Search for the cell housing the specified text and yield its [X, Y] center coordinate. 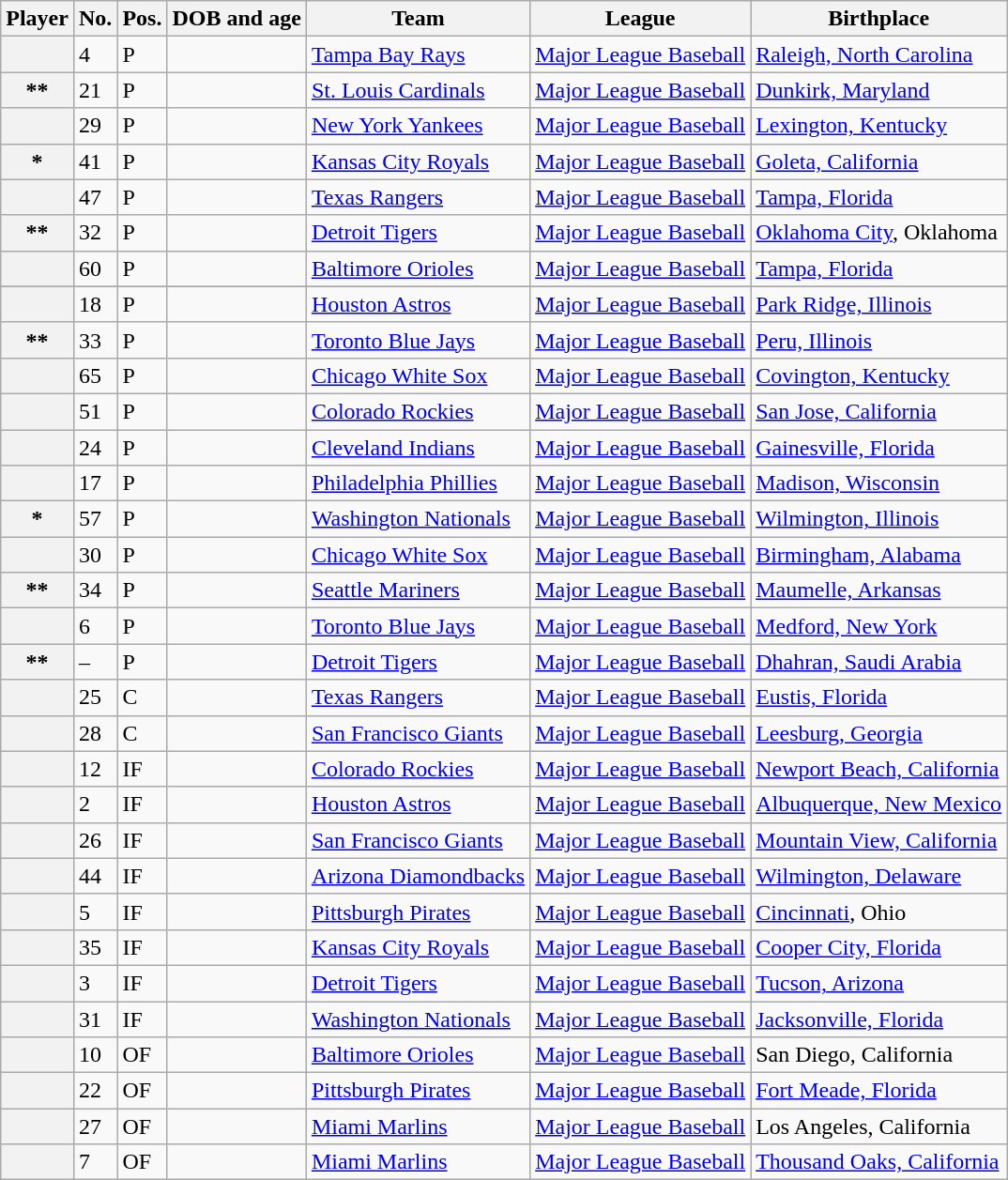
34 [95, 590]
Fort Meade, Florida [878, 1091]
Mountain View, California [878, 840]
Pos. [143, 19]
Raleigh, North Carolina [878, 54]
18 [95, 304]
Dunkirk, Maryland [878, 90]
San Jose, California [878, 411]
2 [95, 805]
Leesburg, Georgia [878, 733]
6 [95, 626]
Tucson, Arizona [878, 983]
St. Louis Cardinals [418, 90]
Oklahoma City, Oklahoma [878, 233]
Jacksonville, Florida [878, 1019]
32 [95, 233]
Birmingham, Alabama [878, 555]
Medford, New York [878, 626]
Lexington, Kentucky [878, 126]
Arizona Diamondbacks [418, 876]
35 [95, 947]
57 [95, 519]
Madison, Wisconsin [878, 483]
Player [38, 19]
Dhahran, Saudi Arabia [878, 662]
44 [95, 876]
60 [95, 268]
7 [95, 1162]
65 [95, 375]
San Diego, California [878, 1055]
Wilmington, Illinois [878, 519]
12 [95, 769]
Goleta, California [878, 161]
Cincinnati, Ohio [878, 912]
Covington, Kentucky [878, 375]
4 [95, 54]
New York Yankees [418, 126]
Seattle Mariners [418, 590]
Cleveland Indians [418, 448]
21 [95, 90]
Maumelle, Arkansas [878, 590]
Thousand Oaks, California [878, 1162]
22 [95, 1091]
Los Angeles, California [878, 1126]
Tampa Bay Rays [418, 54]
30 [95, 555]
Peru, Illinois [878, 340]
– [95, 662]
27 [95, 1126]
Wilmington, Delaware [878, 876]
26 [95, 840]
Eustis, Florida [878, 697]
Park Ridge, Illinois [878, 304]
Philadelphia Phillies [418, 483]
41 [95, 161]
51 [95, 411]
10 [95, 1055]
47 [95, 197]
Albuquerque, New Mexico [878, 805]
24 [95, 448]
17 [95, 483]
Team [418, 19]
Birthplace [878, 19]
25 [95, 697]
Cooper City, Florida [878, 947]
3 [95, 983]
Gainesville, Florida [878, 448]
31 [95, 1019]
No. [95, 19]
Newport Beach, California [878, 769]
29 [95, 126]
DOB and age [237, 19]
28 [95, 733]
League [640, 19]
5 [95, 912]
33 [95, 340]
